From the cell containing the given text, extract its center point as (X, Y) coordinate. 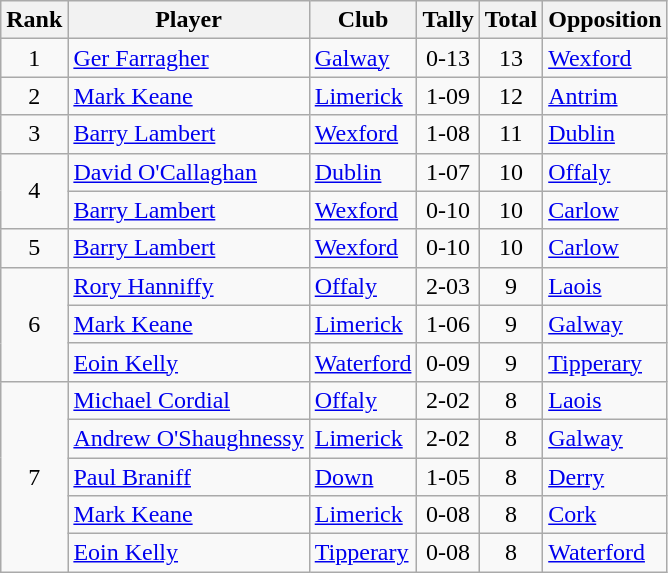
5 (34, 248)
6 (34, 324)
12 (511, 96)
1-08 (448, 134)
Paul Braniff (188, 477)
4 (34, 191)
3 (34, 134)
11 (511, 134)
Total (511, 20)
1-07 (448, 172)
7 (34, 476)
1-05 (448, 477)
Down (363, 477)
Andrew O'Shaughnessy (188, 438)
Rank (34, 20)
1-09 (448, 96)
0-13 (448, 58)
Derry (605, 477)
Player (188, 20)
Cork (605, 515)
Rory Hanniffy (188, 286)
Club (363, 20)
Antrim (605, 96)
1-06 (448, 324)
Opposition (605, 20)
1 (34, 58)
13 (511, 58)
Michael Cordial (188, 400)
2-03 (448, 286)
Ger Farragher (188, 58)
Tally (448, 20)
David O'Callaghan (188, 172)
0-09 (448, 362)
2 (34, 96)
